Determine the (X, Y) coordinate at the center of the cell enclosing the given text.  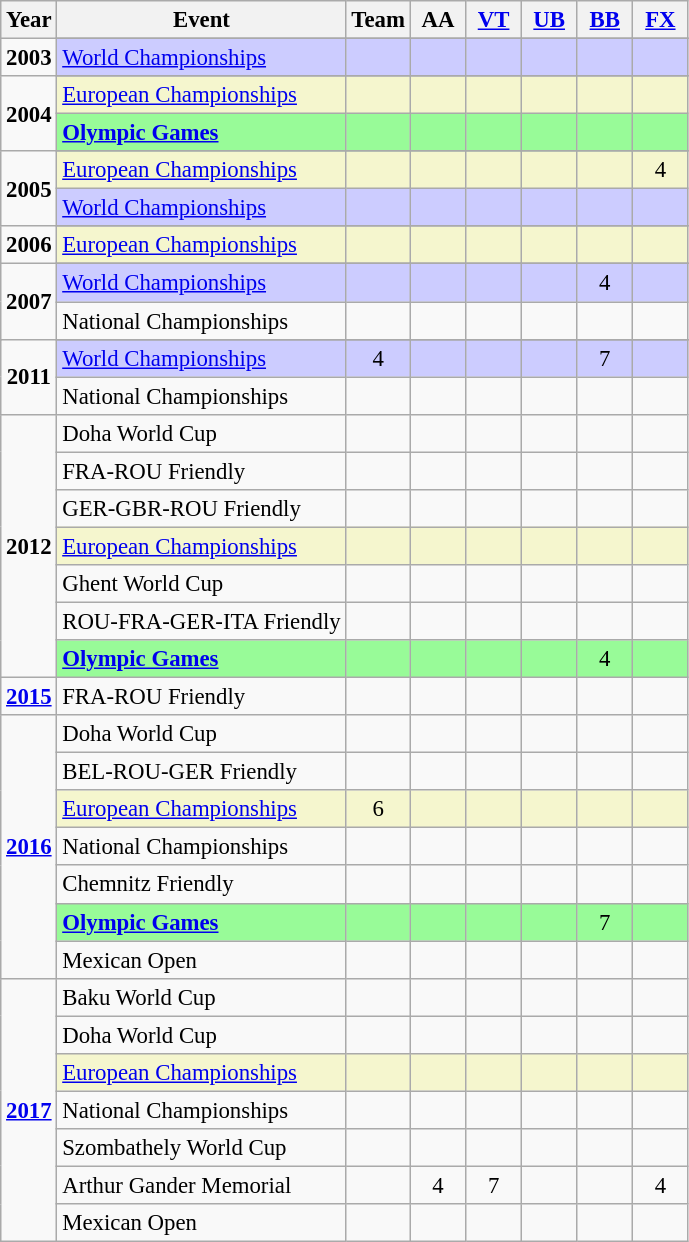
Baku World Cup (202, 997)
2004 (29, 114)
Ghent World Cup (202, 584)
2012 (29, 546)
AA (438, 20)
2017 (29, 1110)
Team (378, 20)
Arthur Gander Memorial (202, 1185)
6 (378, 809)
BEL-ROU-GER Friendly (202, 772)
2011 (29, 376)
2006 (29, 245)
Szombathely World Cup (202, 1148)
2007 (29, 302)
2016 (29, 846)
2003 (29, 58)
Chemnitz Friendly (202, 885)
2005 (29, 188)
VT (494, 20)
Event (202, 20)
ROU-FRA-GER-ITA Friendly (202, 621)
Year (29, 20)
GER-GBR-ROU Friendly (202, 509)
2015 (29, 697)
UB (549, 20)
BB (605, 20)
FX (661, 20)
